Provide the [X, Y] coordinate of the cell's center where the given text is located.  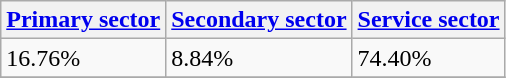
Primary sector [84, 20]
74.40% [428, 58]
Secondary sector [259, 20]
8.84% [259, 58]
16.76% [84, 58]
Service sector [428, 20]
